Capture the cell that displays the provided text and extract its (X, Y) central coordinate. 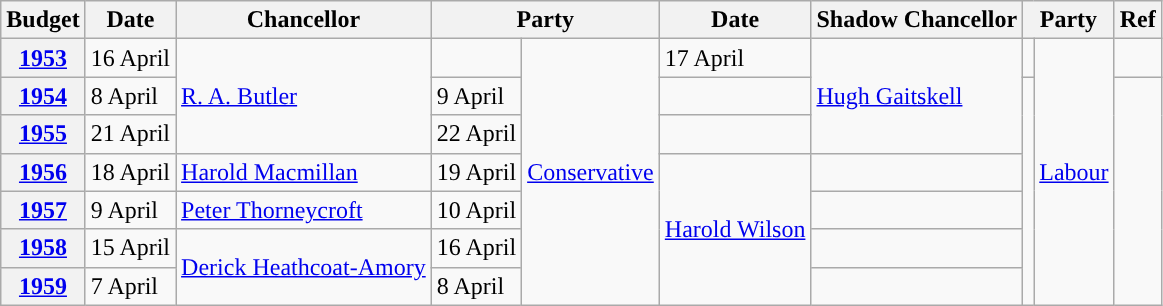
7 April (130, 286)
Budget (43, 20)
Ref (1138, 20)
22 April (476, 134)
1953 (43, 58)
Shadow Chancellor (917, 20)
Chancellor (304, 20)
17 April (735, 58)
Peter Thorneycroft (304, 210)
1955 (43, 134)
18 April (130, 172)
R. A. Butler (304, 96)
19 April (476, 172)
1956 (43, 172)
Derick Heathcoat-Amory (304, 267)
Hugh Gaitskell (917, 96)
Conservative (591, 172)
1959 (43, 286)
1958 (43, 248)
Harold Wilson (735, 229)
21 April (130, 134)
Harold Macmillan (304, 172)
1957 (43, 210)
1954 (43, 96)
15 April (130, 248)
10 April (476, 210)
Labour (1074, 172)
